Scan for the cell matching the given text and deliver its [x, y] coordinate at center. 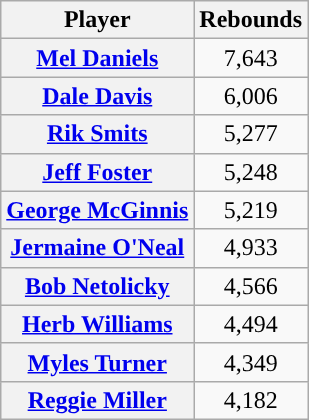
Player [98, 20]
5,248 [251, 172]
Rik Smits [98, 134]
4,933 [251, 248]
5,277 [251, 134]
George McGinnis [98, 210]
Dale Davis [98, 96]
4,566 [251, 286]
Reggie Miller [98, 400]
Rebounds [251, 20]
6,006 [251, 96]
4,494 [251, 324]
5,219 [251, 210]
7,643 [251, 58]
4,182 [251, 400]
Jeff Foster [98, 172]
Bob Netolicky [98, 286]
Herb Williams [98, 324]
4,349 [251, 362]
Mel Daniels [98, 58]
Jermaine O'Neal [98, 248]
Myles Turner [98, 362]
